Locate the cell with the specified text and output its [X, Y] center coordinate. 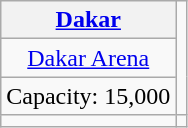
Dakar [88, 20]
Capacity: 15,000 [88, 96]
Dakar Arena [88, 58]
